Search for the cell housing the specified text and yield its [x, y] center coordinate. 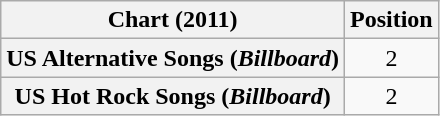
US Alternative Songs (Billboard) [173, 58]
Chart (2011) [173, 20]
US Hot Rock Songs (Billboard) [173, 96]
Position [392, 20]
